Pinpoint the cell where the given text exists, returning its (X, Y) midpoint coordinate. 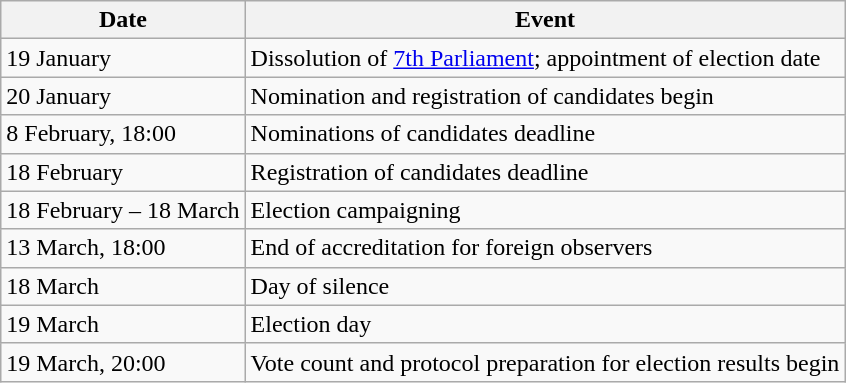
13 March, 18:00 (123, 248)
Election campaigning (545, 210)
8 February, 18:00 (123, 134)
Nomination and registration of candidates begin (545, 96)
19 March (123, 324)
Day of silence (545, 286)
18 March (123, 286)
18 February – 18 March (123, 210)
Election day (545, 324)
Vote count and protocol preparation for election results begin (545, 362)
19 March, 20:00 (123, 362)
18 February (123, 172)
Date (123, 20)
Event (545, 20)
Registration of candidates deadline (545, 172)
20 January (123, 96)
Nominations of candidates deadline (545, 134)
19 January (123, 58)
Dissolution of 7th Parliament; appointment of election date (545, 58)
End of accreditation for foreign observers (545, 248)
